Return the [x, y] coordinate for the center point of the cell that contains the specified text.  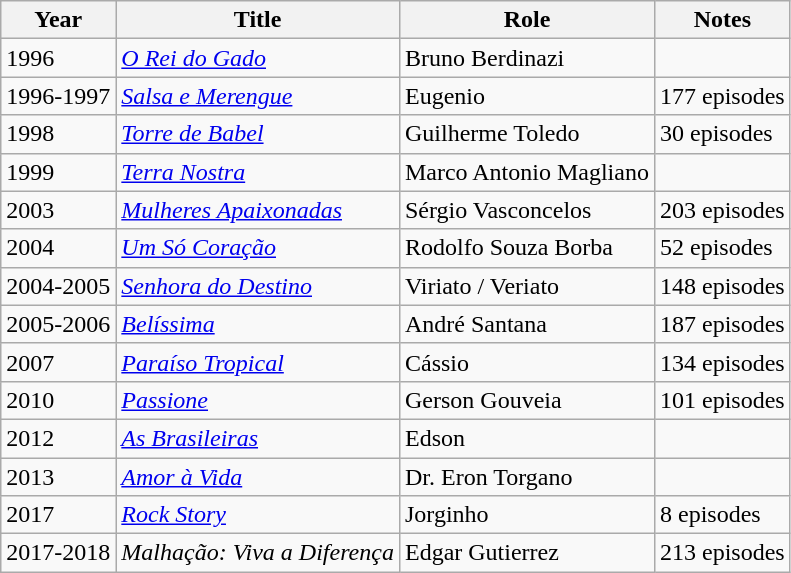
213 episodes [722, 553]
Amor à Vida [258, 477]
2003 [58, 210]
2005-2006 [58, 324]
Terra Nostra [258, 172]
Role [526, 20]
177 episodes [722, 96]
Mulheres Apaixonadas [258, 210]
Malhação: Viva a Diferença [258, 553]
2010 [58, 400]
1999 [58, 172]
Guilherme Toledo [526, 134]
2012 [58, 438]
1996 [58, 58]
Bruno Berdinazi [526, 58]
Edgar Gutierrez [526, 553]
Belíssima [258, 324]
Viriato / Veriato [526, 286]
Senhora do Destino [258, 286]
2004-2005 [58, 286]
O Rei do Gado [258, 58]
Notes [722, 20]
Eugenio [526, 96]
Cássio [526, 362]
2013 [58, 477]
101 episodes [722, 400]
Year [58, 20]
2007 [58, 362]
Torre de Babel [258, 134]
203 episodes [722, 210]
Sérgio Vasconcelos [526, 210]
2004 [58, 248]
148 episodes [722, 286]
Title [258, 20]
30 episodes [722, 134]
1998 [58, 134]
8 episodes [722, 515]
Marco Antonio Magliano [526, 172]
Jorginho [526, 515]
Gerson Gouveia [526, 400]
187 episodes [722, 324]
Rodolfo Souza Borba [526, 248]
Dr. Eron Torgano [526, 477]
Salsa e Merengue [258, 96]
André Santana [526, 324]
Edson [526, 438]
52 episodes [722, 248]
2017-2018 [58, 553]
As Brasileiras [258, 438]
1996-1997 [58, 96]
Passione [258, 400]
2017 [58, 515]
134 episodes [722, 362]
Rock Story [258, 515]
Um Só Coração [258, 248]
Paraíso Tropical [258, 362]
